Scan for the cell matching the given text and deliver its [x, y] coordinate at center. 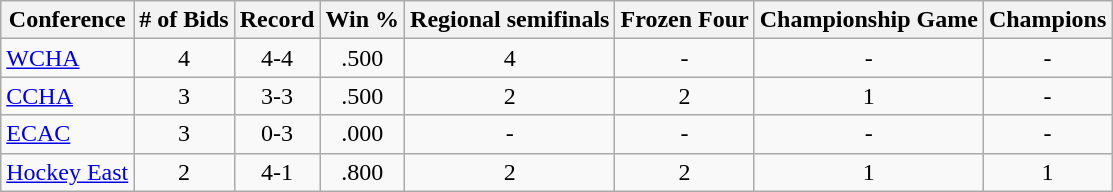
WCHA [68, 58]
Championship Game [868, 20]
4-1 [277, 172]
# of Bids [184, 20]
CCHA [68, 96]
Conference [68, 20]
Hockey East [68, 172]
Record [277, 20]
.800 [362, 172]
Champions [1047, 20]
0-3 [277, 134]
Win % [362, 20]
ECAC [68, 134]
4-4 [277, 58]
Regional semifinals [510, 20]
.000 [362, 134]
3-3 [277, 96]
Frozen Four [684, 20]
